Locate the cell with the specified text and output its (x, y) center coordinate. 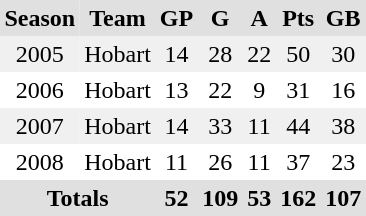
28 (220, 54)
23 (344, 162)
16 (344, 90)
13 (176, 90)
Pts (298, 18)
GP (176, 18)
9 (260, 90)
33 (220, 126)
Totals (78, 198)
GB (344, 18)
Team (118, 18)
107 (344, 198)
2005 (40, 54)
2007 (40, 126)
31 (298, 90)
44 (298, 126)
30 (344, 54)
A (260, 18)
Season (40, 18)
109 (220, 198)
162 (298, 198)
2006 (40, 90)
26 (220, 162)
G (220, 18)
38 (344, 126)
50 (298, 54)
53 (260, 198)
2008 (40, 162)
37 (298, 162)
52 (176, 198)
